Locate the cell with the specified text and output its [X, Y] center coordinate. 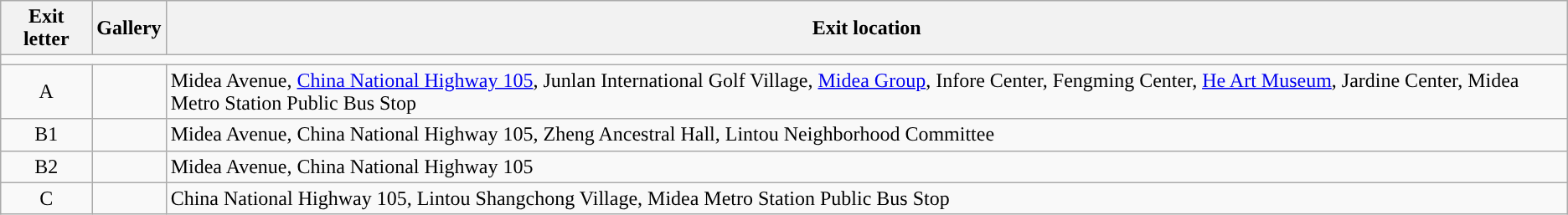
Midea Avenue, China National Highway 105 [866, 166]
A [47, 92]
C [47, 198]
China National Highway 105, Lintou Shangchong Village, Midea Metro Station Public Bus Stop [866, 198]
Midea Avenue, China National Highway 105, Zheng Ancestral Hall, Lintou Neighborhood Committee [866, 135]
B2 [47, 166]
Gallery [129, 28]
B1 [47, 135]
Exit letter [47, 28]
Exit location [866, 28]
